Output the (x, y) coordinate of the center of the cell containing the given text.  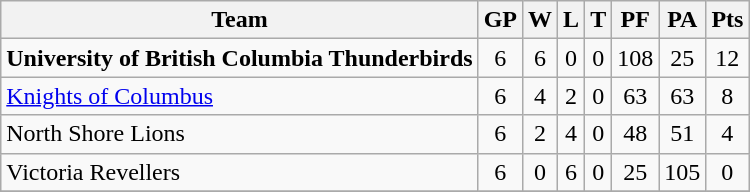
Victoria Revellers (240, 172)
Pts (728, 20)
51 (682, 134)
GP (500, 20)
T (598, 20)
108 (636, 58)
Knights of Columbus (240, 96)
PF (636, 20)
8 (728, 96)
12 (728, 58)
L (572, 20)
105 (682, 172)
Team (240, 20)
PA (682, 20)
North Shore Lions (240, 134)
48 (636, 134)
W (540, 20)
University of British Columbia Thunderbirds (240, 58)
